Find where the given text appears and provide that cell's center as [x, y] coordinate. 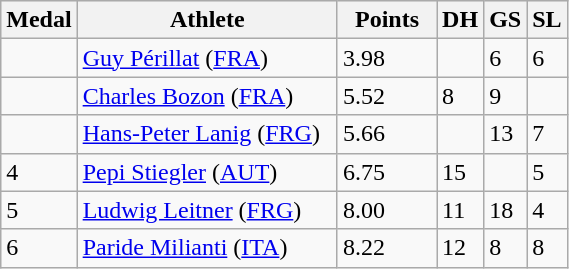
Pepi Stiegler (AUT) [207, 172]
11 [460, 210]
DH [460, 20]
13 [506, 134]
15 [460, 172]
SL [547, 20]
Charles Bozon (FRA) [207, 96]
3.98 [386, 58]
8.22 [386, 248]
Medal [39, 20]
9 [506, 96]
5.66 [386, 134]
GS [506, 20]
7 [547, 134]
8.00 [386, 210]
6.75 [386, 172]
18 [506, 210]
12 [460, 248]
Hans-Peter Lanig (FRG) [207, 134]
Paride Milianti (ITA) [207, 248]
Points [386, 20]
Guy Périllat (FRA) [207, 58]
5.52 [386, 96]
Ludwig Leitner (FRG) [207, 210]
Athlete [207, 20]
